Pinpoint the cell where the given text exists, returning its (X, Y) midpoint coordinate. 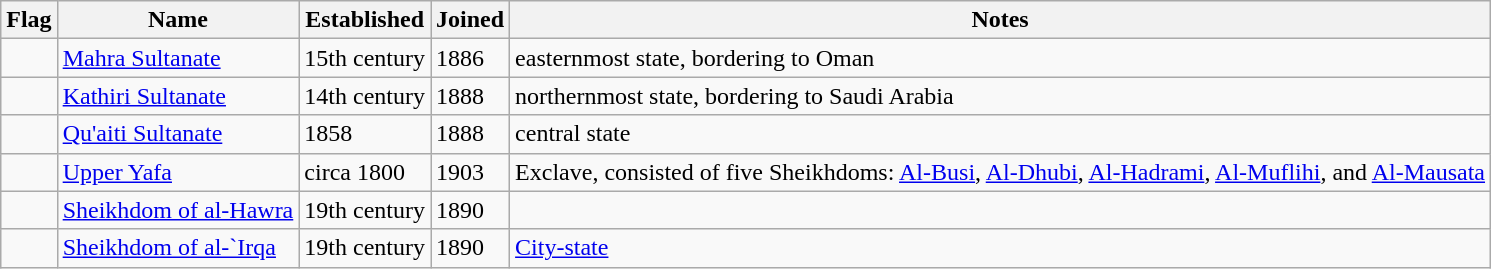
Qu'aiti Sultanate (178, 134)
Upper Yafa (178, 172)
15th century (365, 58)
circa 1800 (365, 172)
City-state (1000, 248)
Sheikhdom of al-Hawra (178, 210)
Notes (1000, 20)
Flag (29, 20)
Name (178, 20)
central state (1000, 134)
14th century (365, 96)
Established (365, 20)
northernmost state, bordering to Saudi Arabia (1000, 96)
easternmost state, bordering to Oman (1000, 58)
Mahra Sultanate (178, 58)
Kathiri Sultanate (178, 96)
1886 (470, 58)
Exclave, consisted of five Sheikhdoms: Al-Busi, Al-Dhubi, Al-Hadrami, Al-Muflihi, and Al-Mausata (1000, 172)
1903 (470, 172)
1858 (365, 134)
Joined (470, 20)
Sheikhdom of al-`Irqa (178, 248)
